Scan for the cell matching the given text and deliver its (X, Y) coordinate at center. 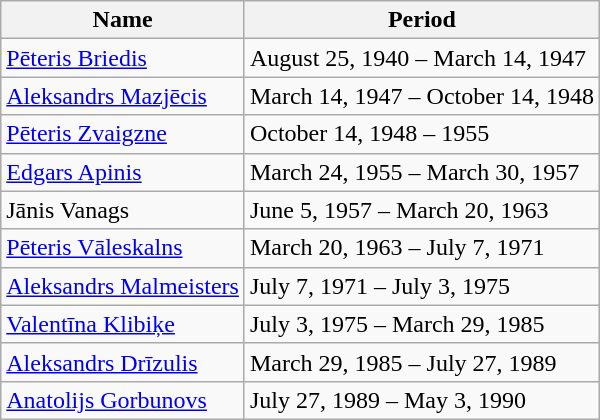
July 27, 1989 – May 3, 1990 (422, 400)
Aleksandrs Mazjēcis (123, 96)
March 29, 1985 – July 27, 1989 (422, 362)
August 25, 1940 – March 14, 1947 (422, 58)
March 20, 1963 – July 7, 1971 (422, 248)
Pēteris Vāleskalns (123, 248)
Name (123, 20)
Pēteris Zvaigzne (123, 134)
Edgars Apinis (123, 172)
Anatolijs Gorbunovs (123, 400)
Period (422, 20)
Jānis Vanags (123, 210)
March 14, 1947 – October 14, 1948 (422, 96)
Valentīna Klibiķe (123, 324)
October 14, 1948 – 1955 (422, 134)
Aleksandrs Drīzulis (123, 362)
March 24, 1955 – March 30, 1957 (422, 172)
July 7, 1971 – July 3, 1975 (422, 286)
July 3, 1975 – March 29, 1985 (422, 324)
June 5, 1957 – March 20, 1963 (422, 210)
Pēteris Briedis (123, 58)
Aleksandrs Malmeisters (123, 286)
